Find where the given text appears and provide that cell's center as [x, y] coordinate. 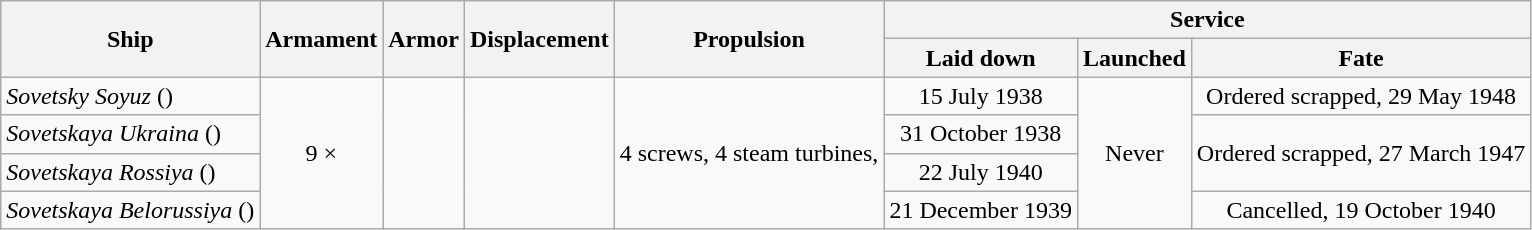
Armor [424, 39]
Sovetskaya Belorussiya () [130, 210]
Fate [1361, 58]
31 October 1938 [981, 134]
9 × [322, 153]
Never [1135, 153]
Displacement [539, 39]
15 July 1938 [981, 96]
Sovetsky Soyuz () [130, 96]
Laid down [981, 58]
Sovetskaya Ukraina () [130, 134]
Sovetskaya Rossiya () [130, 172]
Cancelled, 19 October 1940 [1361, 210]
Ordered scrapped, 29 May 1948 [1361, 96]
21 December 1939 [981, 210]
Ordered scrapped, 27 March 1947 [1361, 153]
Propulsion [749, 39]
Service [1208, 20]
Armament [322, 39]
Ship [130, 39]
4 screws, 4 steam turbines, [749, 153]
Launched [1135, 58]
22 July 1940 [981, 172]
